Pinpoint the cell where the given text exists, returning its (x, y) midpoint coordinate. 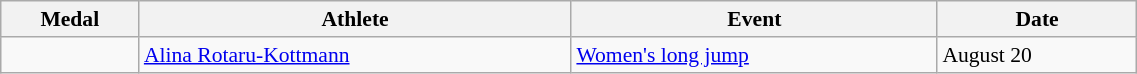
Women's long jump (754, 55)
Alina Rotaru-Kottmann (356, 55)
August 20 (1036, 55)
Date (1036, 19)
Athlete (356, 19)
Event (754, 19)
Medal (70, 19)
